Output the [x, y] coordinate of the center of the cell containing the given text.  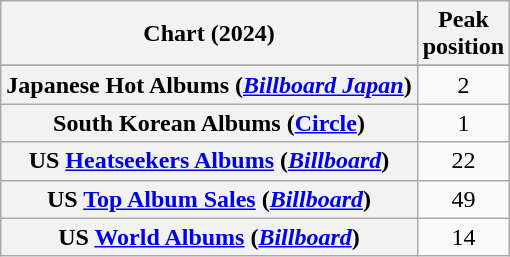
US Heatseekers Albums (Billboard) [209, 161]
South Korean Albums (Circle) [209, 123]
Peakposition [463, 34]
1 [463, 123]
US World Albums (Billboard) [209, 237]
22 [463, 161]
14 [463, 237]
49 [463, 199]
US Top Album Sales (Billboard) [209, 199]
2 [463, 85]
Chart (2024) [209, 34]
Japanese Hot Albums (Billboard Japan) [209, 85]
